Pinpoint the cell where the given text exists, returning its (x, y) midpoint coordinate. 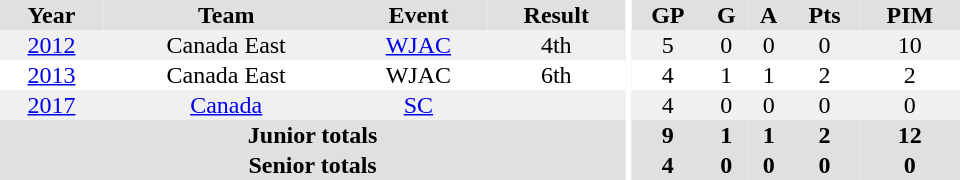
Junior totals (312, 135)
Year (52, 15)
9 (668, 135)
Senior totals (312, 165)
2017 (52, 105)
10 (910, 45)
Event (418, 15)
Result (556, 15)
12 (910, 135)
4th (556, 45)
SC (418, 105)
Canada (226, 105)
PIM (910, 15)
5 (668, 45)
GP (668, 15)
Team (226, 15)
2013 (52, 75)
6th (556, 75)
Pts (824, 15)
A (768, 15)
2012 (52, 45)
G (726, 15)
